Search for the cell housing the specified text and yield its (x, y) center coordinate. 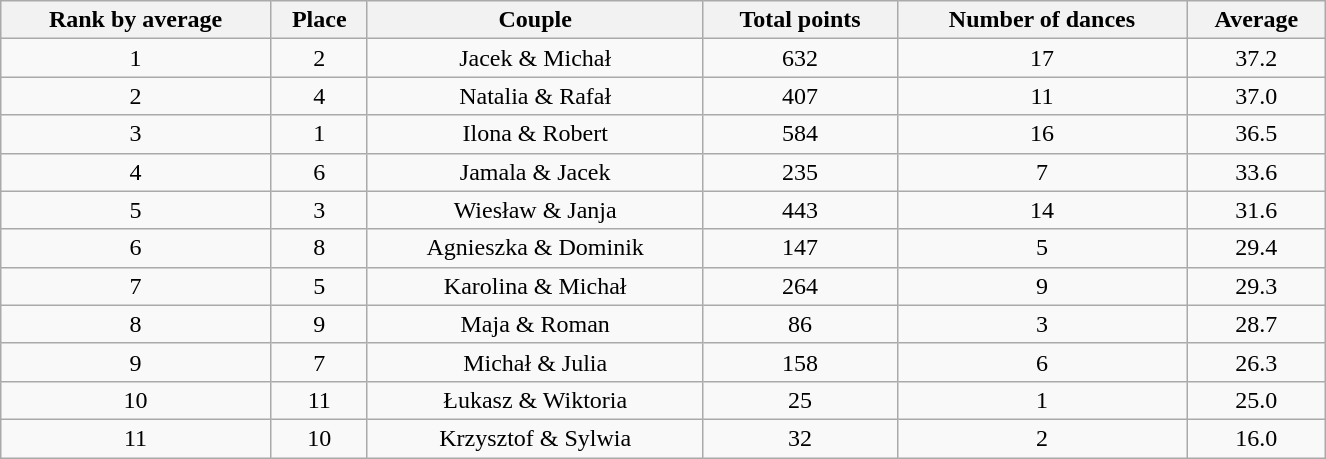
33.6 (1256, 172)
25.0 (1256, 400)
407 (800, 96)
Total points (800, 20)
Number of dances (1042, 20)
584 (800, 134)
Karolina & Michał (534, 286)
29.4 (1256, 248)
158 (800, 362)
Krzysztof & Sylwia (534, 438)
16.0 (1256, 438)
29.3 (1256, 286)
235 (800, 172)
28.7 (1256, 324)
Rank by average (136, 20)
37.2 (1256, 58)
32 (800, 438)
Michał & Julia (534, 362)
25 (800, 400)
632 (800, 58)
Łukasz & Wiktoria (534, 400)
37.0 (1256, 96)
14 (1042, 210)
86 (800, 324)
26.3 (1256, 362)
Couple (534, 20)
16 (1042, 134)
Jacek & Michał (534, 58)
443 (800, 210)
Natalia & Rafał (534, 96)
Average (1256, 20)
Maja & Roman (534, 324)
17 (1042, 58)
Ilona & Robert (534, 134)
Wiesław & Janja (534, 210)
Place (319, 20)
264 (800, 286)
36.5 (1256, 134)
31.6 (1256, 210)
Agnieszka & Dominik (534, 248)
Jamala & Jacek (534, 172)
147 (800, 248)
